Search for the cell housing the specified text and yield its [x, y] center coordinate. 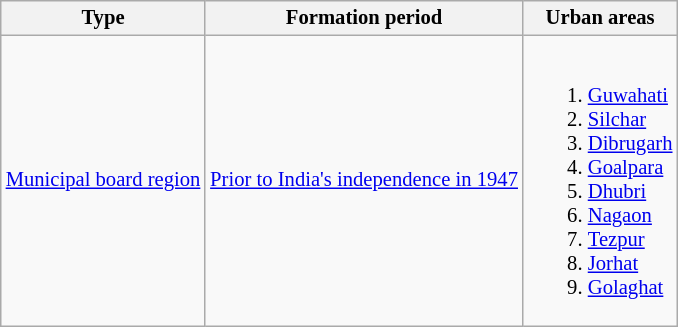
Formation period [364, 17]
GuwahatiSilcharDibrugarhGoalparaDhubriNagaonTezpurJorhatGolaghat [600, 180]
Prior to India's independence in 1947 [364, 180]
Type [103, 17]
Municipal board region [103, 180]
Urban areas [600, 17]
